Extract the [X, Y] coordinate from the center of the cell holding the provided text.  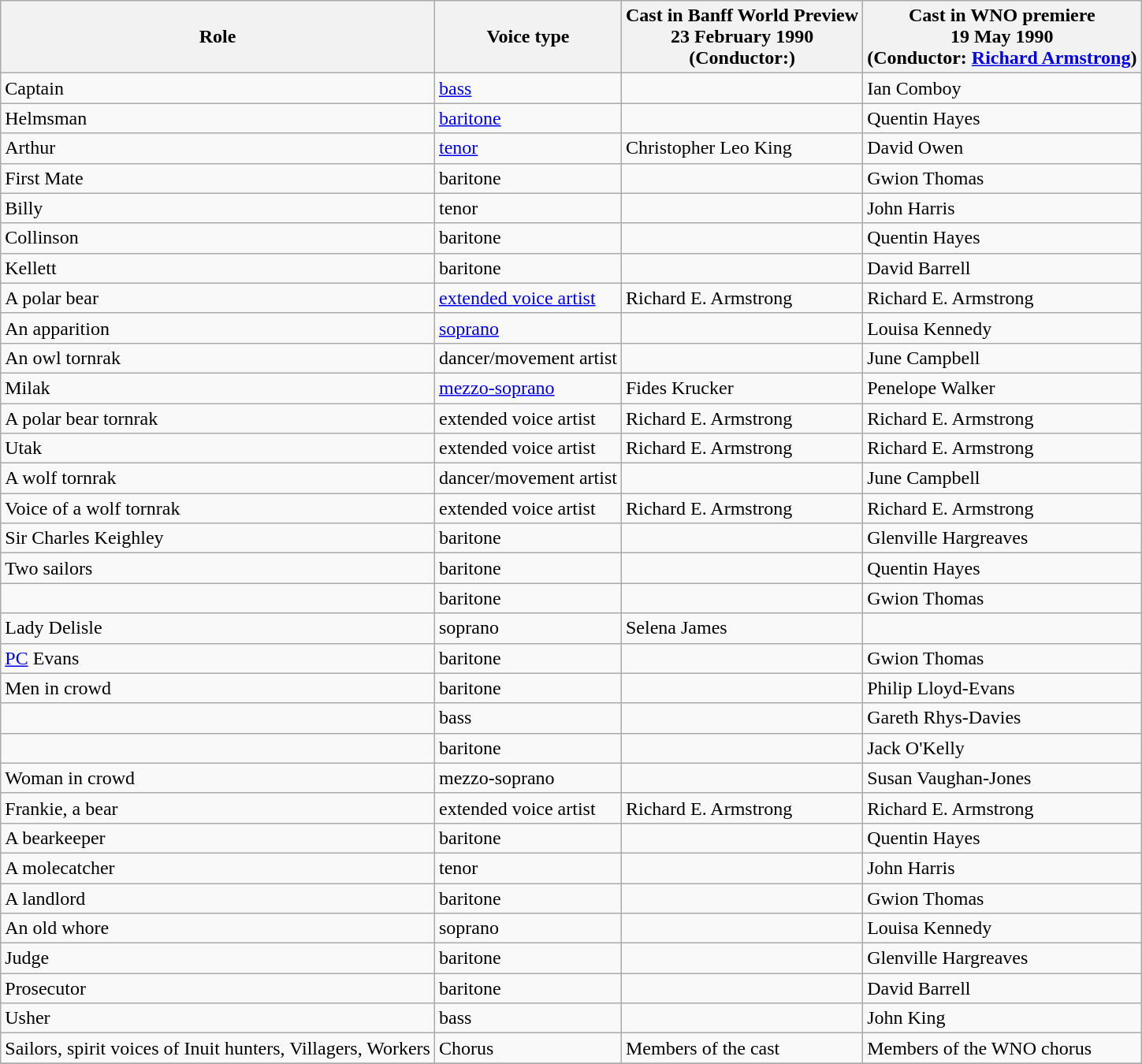
Judge [218, 958]
Cast in Banff World Preview23 February 1990(Conductor:) [742, 37]
A polar bear [218, 298]
Members of the cast [742, 1048]
Jack O'Kelly [1003, 748]
Prosecutor [218, 988]
A landlord [218, 898]
Sir Charles Keighley [218, 538]
Ian Comboy [1003, 88]
Members of the WNO chorus [1003, 1048]
A bearkeeper [218, 838]
Usher [218, 1018]
A molecatcher [218, 868]
Sailors, spirit voices of Inuit hunters, Villagers, Workers [218, 1048]
Lady Delisle [218, 628]
Frankie, a bear [218, 808]
Voice of a wolf tornrak [218, 508]
Christopher Leo King [742, 148]
PC Evans [218, 658]
David Owen [1003, 148]
An owl tornrak [218, 358]
Philip Lloyd-Evans [1003, 688]
An apparition [218, 328]
Kellett [218, 268]
Voice type [528, 37]
Role [218, 37]
Billy [218, 208]
Selena James [742, 628]
Helmsman [218, 118]
An old whore [218, 928]
Milak [218, 388]
Penelope Walker [1003, 388]
Collinson [218, 238]
Captain [218, 88]
Two sailors [218, 568]
Chorus [528, 1048]
Arthur [218, 148]
A wolf tornrak [218, 478]
Cast in WNO premiere19 May 1990(Conductor: Richard Armstrong) [1003, 37]
A polar bear tornrak [218, 419]
John King [1003, 1018]
Fides Krucker [742, 388]
Men in crowd [218, 688]
Woman in crowd [218, 778]
Utak [218, 448]
Susan Vaughan-Jones [1003, 778]
Gareth Rhys-Davies [1003, 718]
First Mate [218, 178]
